Detect which cell encompasses the target text, then output its [X, Y] center coordinate. 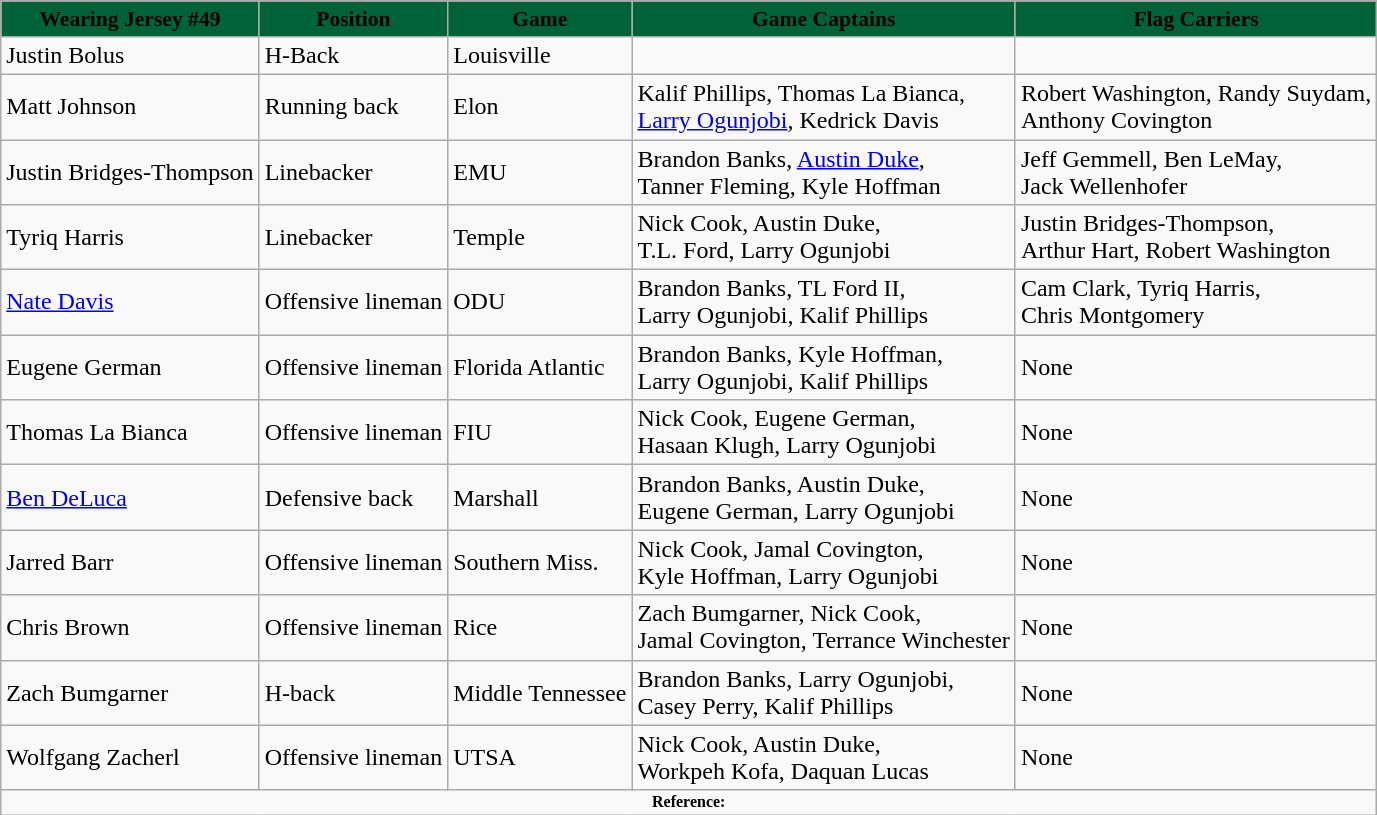
Eugene German [130, 368]
Robert Washington, Randy Suydam, Anthony Covington [1196, 106]
H-Back [354, 55]
Brandon Banks, TL Ford II, Larry Ogunjobi, Kalif Phillips [824, 302]
Chris Brown [130, 628]
Justin Bridges-Thompson [130, 172]
FIU [540, 432]
Rice [540, 628]
Position [354, 19]
Florida Atlantic [540, 368]
Running back [354, 106]
Zach Bumgarner, Nick Cook, Jamal Covington, Terrance Winchester [824, 628]
Kalif Phillips, Thomas La Bianca, Larry Ogunjobi, Kedrick Davis [824, 106]
Nick Cook, Austin Duke, Workpeh Kofa, Daquan Lucas [824, 758]
Marshall [540, 498]
Middle Tennessee [540, 692]
Matt Johnson [130, 106]
Tyriq Harris [130, 238]
Justin Bridges-Thompson, Arthur Hart, Robert Washington [1196, 238]
Nate Davis [130, 302]
Louisville [540, 55]
Zach Bumgarner [130, 692]
Brandon Banks, Austin Duke, Tanner Fleming, Kyle Hoffman [824, 172]
Ben DeLuca [130, 498]
Game [540, 19]
UTSA [540, 758]
ODU [540, 302]
Nick Cook, Eugene German, Hasaan Klugh, Larry Ogunjobi [824, 432]
Jeff Gemmell, Ben LeMay, Jack Wellenhofer [1196, 172]
Brandon Banks, Austin Duke, Eugene German, Larry Ogunjobi [824, 498]
Nick Cook, Austin Duke, T.L. Ford, Larry Ogunjobi [824, 238]
Brandon Banks, Larry Ogunjobi, Casey Perry, Kalif Phillips [824, 692]
Brandon Banks, Kyle Hoffman, Larry Ogunjobi, Kalif Phillips [824, 368]
EMU [540, 172]
Temple [540, 238]
Justin Bolus [130, 55]
Game Captains [824, 19]
Southern Miss. [540, 562]
Nick Cook, Jamal Covington, Kyle Hoffman, Larry Ogunjobi [824, 562]
Elon [540, 106]
Jarred Barr [130, 562]
Flag Carriers [1196, 19]
Wearing Jersey #49 [130, 19]
Reference: [689, 802]
Thomas La Bianca [130, 432]
Wolfgang Zacherl [130, 758]
Defensive back [354, 498]
Cam Clark, Tyriq Harris, Chris Montgomery [1196, 302]
H-back [354, 692]
